Locate the cell with the specified text and output its [X, Y] center coordinate. 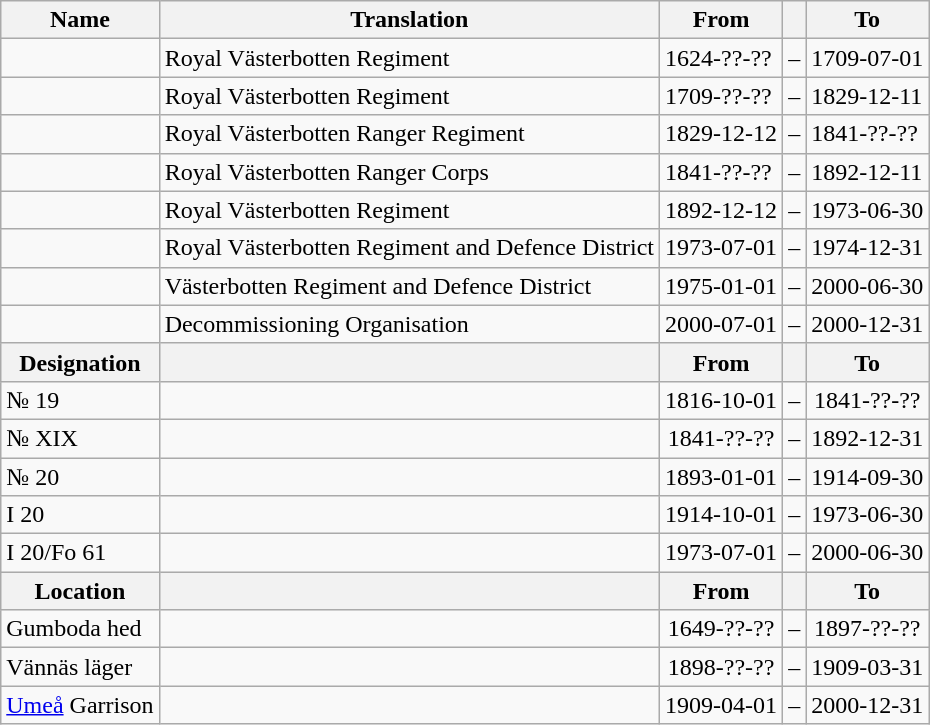
1892-12-11 [868, 172]
Name [80, 20]
Decommissioning Organisation [409, 324]
I 20/Fo 61 [80, 553]
1624-??-?? [722, 58]
Royal Västerbotten Regiment and Defence District [409, 248]
1909-04-01 [722, 705]
1898-??-?? [722, 667]
1909-03-31 [868, 667]
Location [80, 591]
№ XIX [80, 438]
I 20 [80, 515]
1892-12-31 [868, 438]
1897-??-?? [868, 629]
1816-10-01 [722, 400]
2000-07-01 [722, 324]
1914-09-30 [868, 477]
Gumboda hed [80, 629]
1709-07-01 [868, 58]
Västerbotten Regiment and Defence District [409, 286]
1892-12-12 [722, 210]
Royal Västerbotten Ranger Regiment [409, 134]
1974-12-31 [868, 248]
Vännäs läger [80, 667]
1975-01-01 [722, 286]
№ 19 [80, 400]
1829-12-12 [722, 134]
1893-01-01 [722, 477]
Royal Västerbotten Ranger Corps [409, 172]
Umeå Garrison [80, 705]
1914-10-01 [722, 515]
Translation [409, 20]
1829-12-11 [868, 96]
Designation [80, 362]
№ 20 [80, 477]
1649-??-?? [722, 629]
1709-??-?? [722, 96]
